Identify which cell holds the provided text, then report its [X, Y] central coordinate. 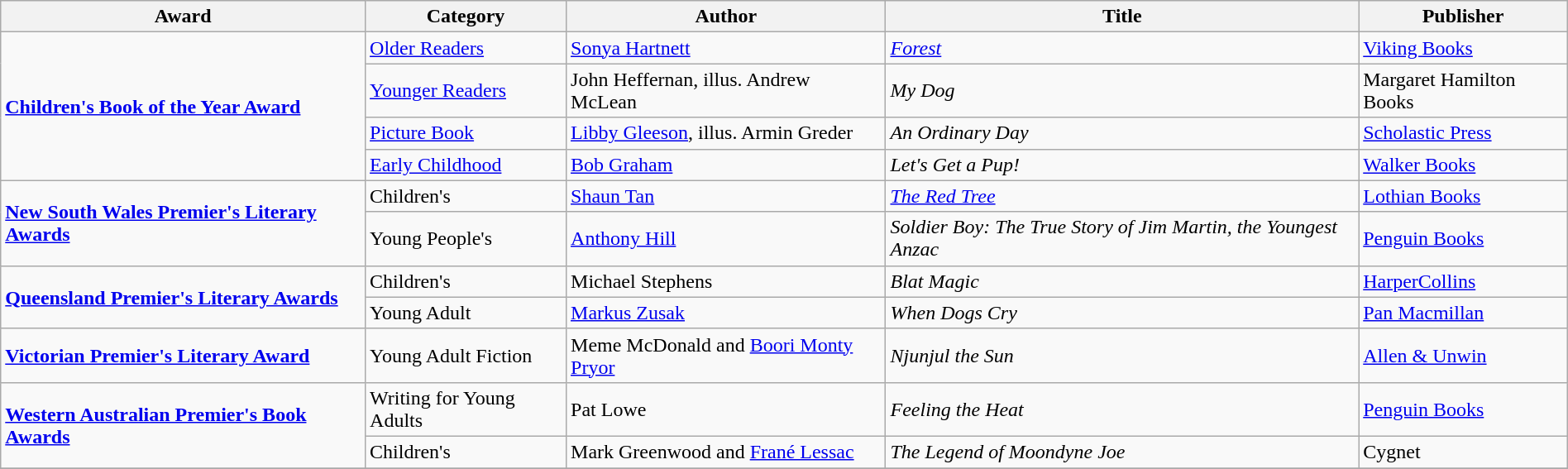
New South Wales Premier's Literary Awards [184, 223]
Award [184, 17]
Title [1122, 17]
Victorian Premier's Literary Award [184, 356]
Blat Magic [1122, 281]
Shaun Tan [726, 196]
Margaret Hamilton Books [1464, 91]
Michael Stephens [726, 281]
Cygnet [1464, 452]
When Dogs Cry [1122, 313]
Njunjul the Sun [1122, 356]
Young People's [466, 238]
Mark Greenwood and Frané Lessac [726, 452]
Young Adult [466, 313]
Walker Books [1464, 165]
The Red Tree [1122, 196]
Viking Books [1464, 48]
Libby Gleeson, illus. Armin Greder [726, 133]
Pat Lowe [726, 409]
Picture Book [466, 133]
Meme McDonald and Boori Monty Pryor [726, 356]
Publisher [1464, 17]
Markus Zusak [726, 313]
Forest [1122, 48]
Lothian Books [1464, 196]
Scholastic Press [1464, 133]
Bob Graham [726, 165]
Let's Get a Pup! [1122, 165]
An Ordinary Day [1122, 133]
Soldier Boy: The True Story of Jim Martin, the Youngest Anzac [1122, 238]
The Legend of Moondyne Joe [1122, 452]
John Heffernan, illus. Andrew McLean [726, 91]
Pan Macmillan [1464, 313]
Anthony Hill [726, 238]
Writing for Young Adults [466, 409]
HarperCollins [1464, 281]
Older Readers [466, 48]
Author [726, 17]
Younger Readers [466, 91]
Feeling the Heat [1122, 409]
Queensland Premier's Literary Awards [184, 297]
My Dog [1122, 91]
Category [466, 17]
Children's Book of the Year Award [184, 106]
Young Adult Fiction [466, 356]
Early Childhood [466, 165]
Allen & Unwin [1464, 356]
Sonya Hartnett [726, 48]
Western Australian Premier's Book Awards [184, 425]
